Pinpoint the cell where the given text exists, returning its (X, Y) midpoint coordinate. 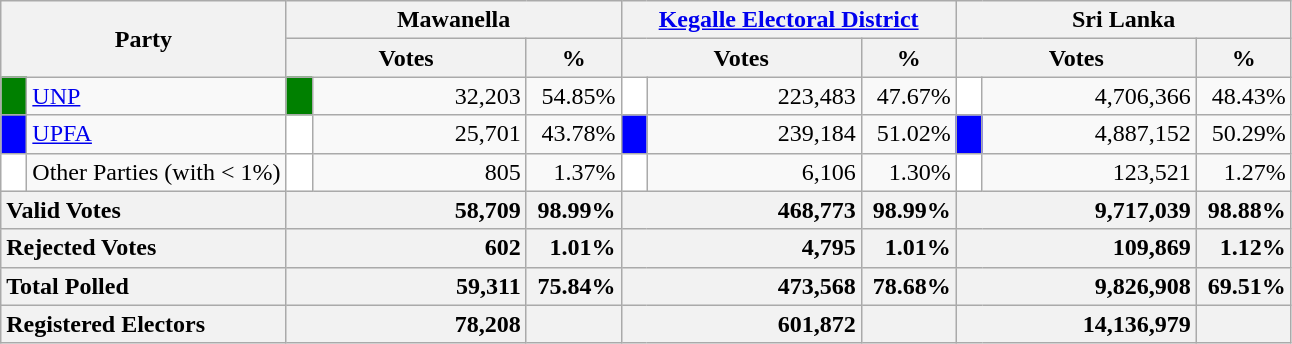
468,773 (741, 210)
Valid Votes (144, 210)
50.29% (1244, 134)
1.37% (574, 172)
805 (419, 172)
1.30% (908, 172)
14,136,979 (1076, 324)
9,826,908 (1076, 286)
78,208 (406, 324)
6,106 (754, 172)
9,717,039 (1076, 210)
Mawanella (454, 20)
78.68% (908, 286)
Registered Electors (144, 324)
4,795 (741, 248)
UNP (156, 96)
4,887,152 (1089, 134)
48.43% (1244, 96)
Other Parties (with < 1%) (156, 172)
98.88% (1244, 210)
1.12% (1244, 248)
54.85% (574, 96)
75.84% (574, 286)
123,521 (1089, 172)
51.02% (908, 134)
4,706,366 (1089, 96)
47.67% (908, 96)
59,311 (406, 286)
Kegalle Electoral District (788, 20)
Rejected Votes (144, 248)
UPFA (156, 134)
Total Polled (144, 286)
Party (144, 39)
Sri Lanka (1124, 20)
69.51% (1244, 286)
32,203 (419, 96)
58,709 (406, 210)
1.27% (1244, 172)
601,872 (741, 324)
43.78% (574, 134)
223,483 (754, 96)
25,701 (419, 134)
473,568 (741, 286)
239,184 (754, 134)
602 (406, 248)
109,869 (1076, 248)
